Search for the cell housing the specified text and yield its (x, y) center coordinate. 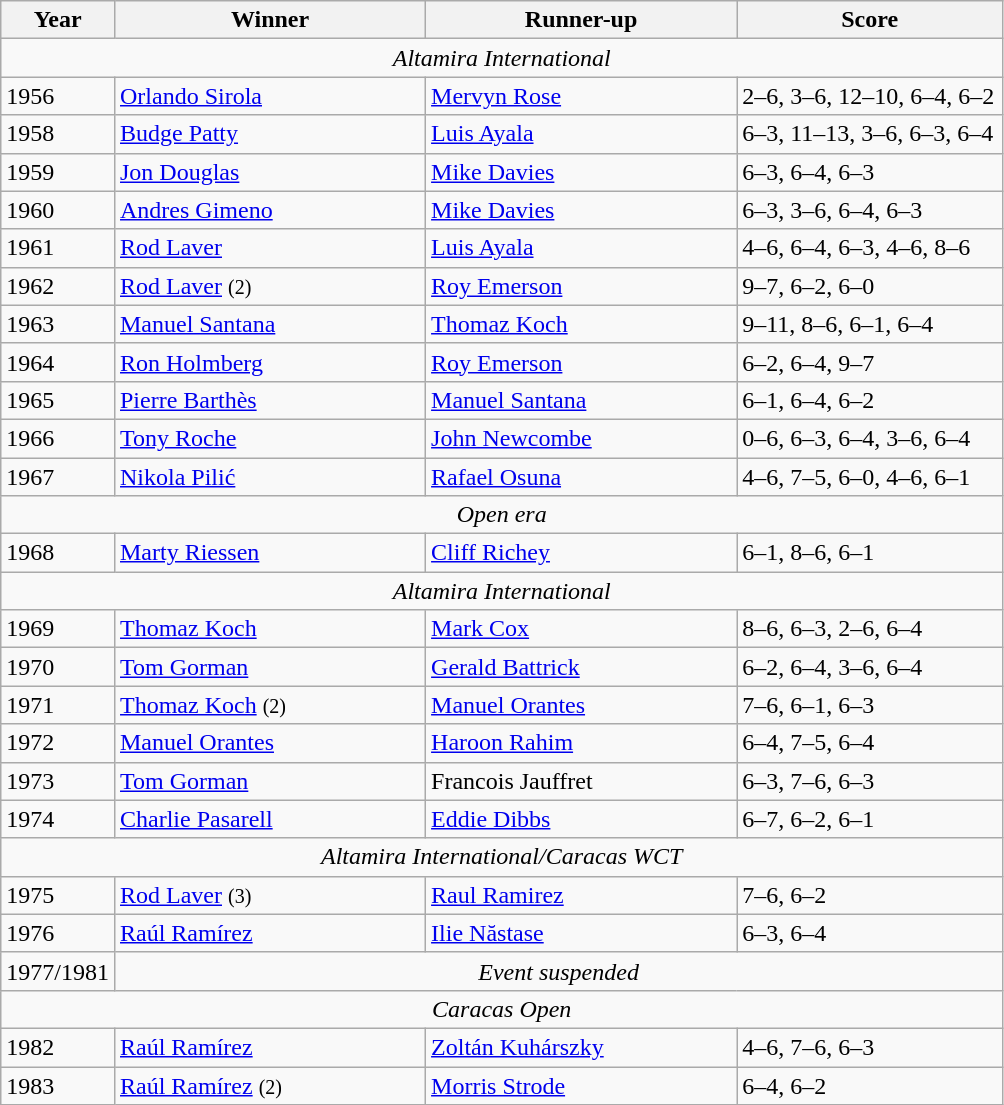
1958 (58, 134)
6–3, 6–4 (870, 933)
Caracas Open (502, 1009)
4–6, 6–4, 6–3, 4–6, 8–6 (870, 248)
4–6, 7–6, 6–3 (870, 1047)
Open era (502, 515)
Andres Gimeno (270, 210)
Thomaz Koch (2) (270, 705)
1972 (58, 743)
6–3, 3–6, 6–4, 6–3 (870, 210)
Charlie Pasarell (270, 819)
1964 (58, 362)
Year (58, 20)
6–1, 6–4, 6–2 (870, 400)
Altamira International/Caracas WCT (502, 857)
6–4, 6–2 (870, 1085)
7–6, 6–2 (870, 895)
Rod Laver (270, 248)
Morris Strode (582, 1085)
6–4, 7–5, 6–4 (870, 743)
Nikola Pilić (270, 477)
Tony Roche (270, 438)
1970 (58, 667)
Mark Cox (582, 629)
1956 (58, 96)
Pierre Barthès (270, 400)
6–3, 11–13, 3–6, 6–3, 6–4 (870, 134)
Mervyn Rose (582, 96)
0–6, 6–3, 6–4, 3–6, 6–4 (870, 438)
1961 (58, 248)
Budge Patty (270, 134)
Score (870, 20)
Eddie Dibbs (582, 819)
9–11, 8–6, 6–1, 6–4 (870, 324)
9–7, 6–2, 6–0 (870, 286)
Orlando Sirola (270, 96)
1967 (58, 477)
Cliff Richey (582, 553)
Jon Douglas (270, 172)
1969 (58, 629)
1966 (58, 438)
Event suspended (558, 971)
6–2, 6–4, 9–7 (870, 362)
1982 (58, 1047)
1977/1981 (58, 971)
1983 (58, 1085)
1971 (58, 705)
2–6, 3–6, 12–10, 6–4, 6–2 (870, 96)
Winner (270, 20)
Gerald Battrick (582, 667)
Rafael Osuna (582, 477)
1975 (58, 895)
1973 (58, 781)
Haroon Rahim (582, 743)
6–2, 6–4, 3–6, 6–4 (870, 667)
Zoltán Kuhárszky (582, 1047)
1965 (58, 400)
6–7, 6–2, 6–1 (870, 819)
Raúl Ramírez (2) (270, 1085)
7–6, 6–1, 6–3 (870, 705)
Raul Ramirez (582, 895)
1974 (58, 819)
8–6, 6–3, 2–6, 6–4 (870, 629)
Rod Laver (3) (270, 895)
1959 (58, 172)
Runner-up (582, 20)
Rod Laver (2) (270, 286)
Marty Riessen (270, 553)
1968 (58, 553)
1963 (58, 324)
1976 (58, 933)
John Newcombe (582, 438)
4–6, 7–5, 6–0, 4–6, 6–1 (870, 477)
Ron Holmberg (270, 362)
6–1, 8–6, 6–1 (870, 553)
6–3, 6–4, 6–3 (870, 172)
6–3, 7–6, 6–3 (870, 781)
Ilie Năstase (582, 933)
Francois Jauffret (582, 781)
1962 (58, 286)
1960 (58, 210)
